Identify which cell holds the provided text, then report its (X, Y) central coordinate. 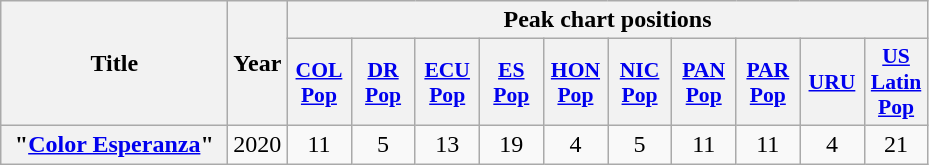
21 (896, 144)
DRPop (383, 82)
COLPop (319, 82)
ECUPop (447, 82)
PANPop (704, 82)
ESPop (511, 82)
PARPop (768, 82)
USLatinPop (896, 82)
URU (832, 82)
"Color Esperanza" (114, 144)
Year (258, 64)
13 (447, 144)
NICPop (640, 82)
19 (511, 144)
Title (114, 64)
HONPop (575, 82)
2020 (258, 144)
Peak chart positions (608, 20)
